Extract the [X, Y] coordinate from the center of the cell holding the provided text.  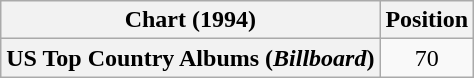
US Top Country Albums (Billboard) [190, 58]
Chart (1994) [190, 20]
Position [427, 20]
70 [427, 58]
